Pinpoint the cell where the given text exists, returning its [x, y] midpoint coordinate. 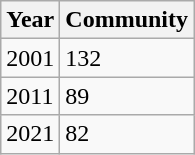
2001 [30, 58]
Community [127, 20]
2011 [30, 96]
Year [30, 20]
82 [127, 134]
89 [127, 96]
2021 [30, 134]
132 [127, 58]
